Determine the [X, Y] coordinate at the center of the cell enclosing the given text.  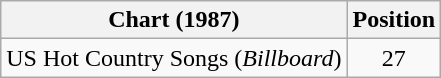
27 [394, 58]
US Hot Country Songs (Billboard) [174, 58]
Chart (1987) [174, 20]
Position [394, 20]
